Return the [X, Y] coordinate for the center point of the cell that contains the specified text.  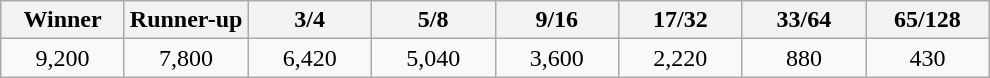
5,040 [433, 58]
2,220 [681, 58]
880 [804, 58]
9/16 [557, 20]
5/8 [433, 20]
33/64 [804, 20]
6,420 [310, 58]
3/4 [310, 20]
7,800 [186, 58]
Winner [63, 20]
Runner-up [186, 20]
9,200 [63, 58]
65/128 [928, 20]
3,600 [557, 58]
17/32 [681, 20]
430 [928, 58]
